Extract the [x, y] coordinate from the center of the cell holding the provided text.  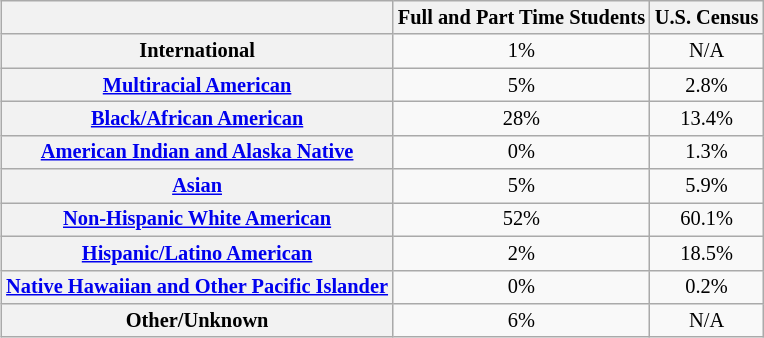
Other/Unknown [197, 321]
28% [522, 119]
Native Hawaiian and Other Pacific Islander [197, 287]
52% [522, 220]
6% [522, 321]
1.3% [706, 152]
Multiracial American [197, 85]
Asian [197, 186]
13.4% [706, 119]
2.8% [706, 85]
International [197, 51]
Black/African American [197, 119]
Full and Part Time Students [522, 18]
0.2% [706, 287]
5.9% [706, 186]
1% [522, 51]
U.S. Census [706, 18]
Non-Hispanic White American [197, 220]
60.1% [706, 220]
2% [522, 253]
Hispanic/Latino American [197, 253]
18.5% [706, 253]
American Indian and Alaska Native [197, 152]
